Extract the (x, y) coordinate from the center of the cell holding the provided text.  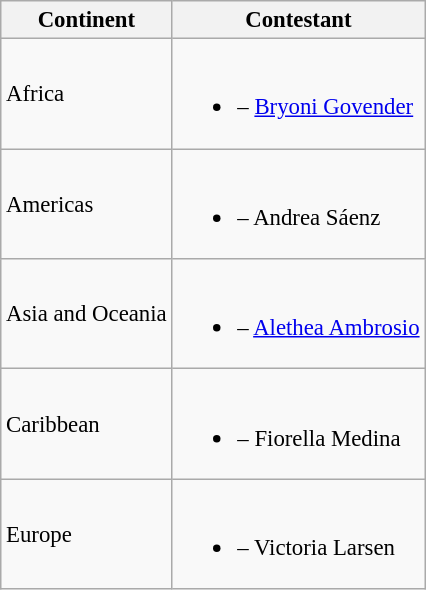
Europe (86, 534)
Africa (86, 94)
– Alethea Ambrosio (298, 314)
Caribbean (86, 424)
– Victoria Larsen (298, 534)
Asia and Oceania (86, 314)
Americas (86, 204)
– Fiorella Medina (298, 424)
Contestant (298, 20)
– Andrea Sáenz (298, 204)
– Bryoni Govender (298, 94)
Continent (86, 20)
